Output the [x, y] coordinate of the center of the cell containing the given text.  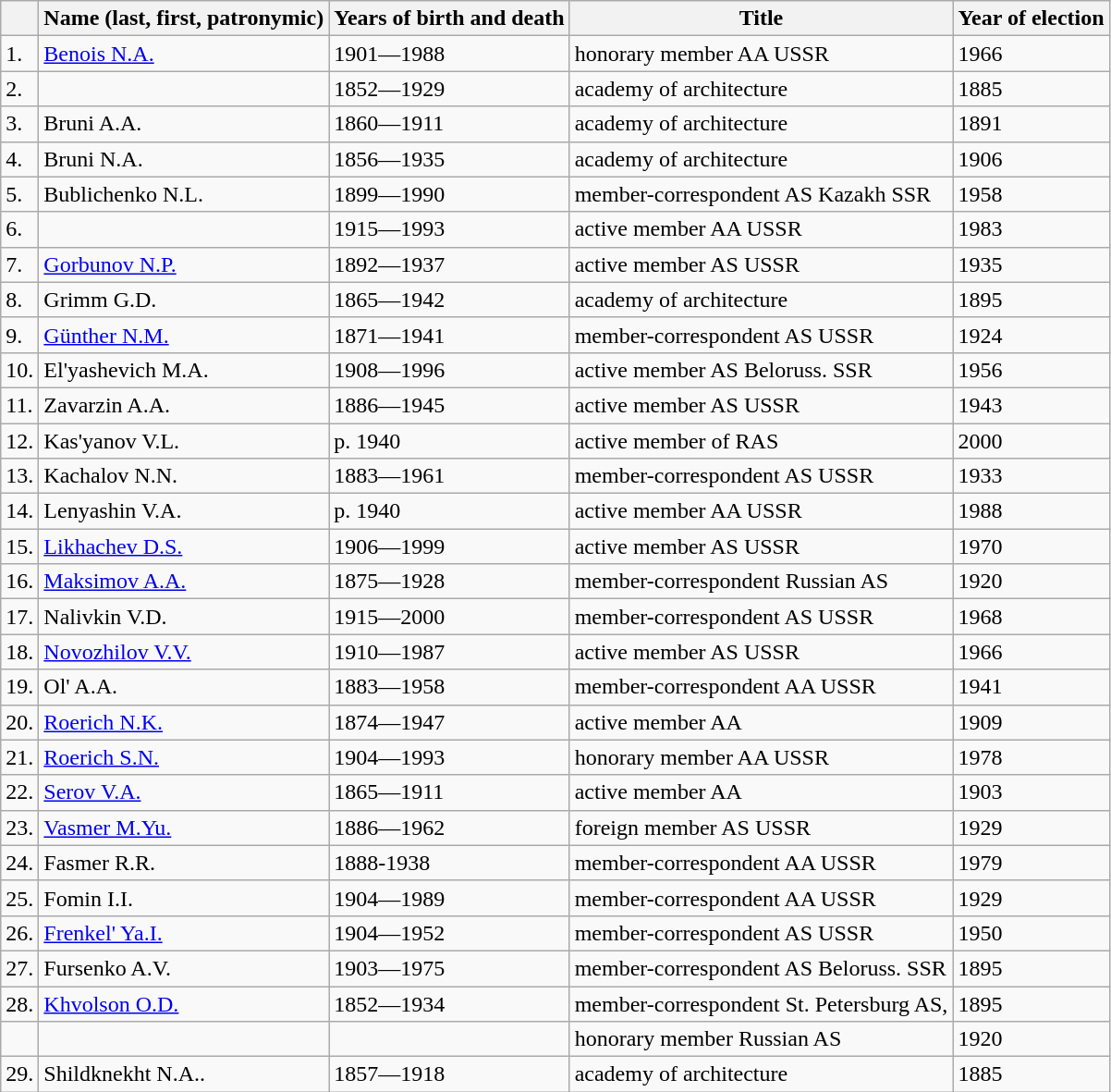
4. [20, 159]
27. [20, 968]
25. [20, 898]
1903—1975 [449, 968]
1886—1945 [449, 405]
1970 [1032, 546]
Kachalov N.N. [184, 476]
Benois N.A. [184, 54]
1904—1993 [449, 757]
member-correspondent AS Beloruss. SSR [762, 968]
member-correspondent AS Kazakh SSR [762, 194]
1943 [1032, 405]
1899—1990 [449, 194]
1886—1962 [449, 828]
1871—1941 [449, 335]
28. [20, 1003]
Kas'yanov V.L. [184, 441]
14. [20, 511]
7. [20, 264]
Serov V.A. [184, 792]
1906 [1032, 159]
1865—1911 [449, 792]
1968 [1032, 617]
26. [20, 933]
1892—1937 [449, 264]
Günther N.M. [184, 335]
9. [20, 335]
23. [20, 828]
1888-1938 [449, 863]
1935 [1032, 264]
1891 [1032, 124]
Name (last, first, patronymic) [184, 18]
Khvolson O.D. [184, 1003]
Maksimov A.A. [184, 582]
22. [20, 792]
1883—1961 [449, 476]
1875—1928 [449, 582]
Bruni A.A. [184, 124]
19. [20, 687]
1860—1911 [449, 124]
Fursenko A.V. [184, 968]
1979 [1032, 863]
Fasmer R.R. [184, 863]
1988 [1032, 511]
21. [20, 757]
Lenyashin V.A. [184, 511]
member-correspondent St. Petersburg AS, [762, 1003]
5. [20, 194]
15. [20, 546]
1924 [1032, 335]
1901—1988 [449, 54]
Likhachev D.S. [184, 546]
8. [20, 300]
Title [762, 18]
Bublichenko N.L. [184, 194]
16. [20, 582]
1915—1993 [449, 229]
1950 [1032, 933]
1933 [1032, 476]
Novozhilov V.V. [184, 652]
1906—1999 [449, 546]
1978 [1032, 757]
2000 [1032, 441]
1915—2000 [449, 617]
1857—1918 [449, 1074]
1852—1934 [449, 1003]
1903 [1032, 792]
3. [20, 124]
foreign member AS USSR [762, 828]
10. [20, 370]
1956 [1032, 370]
1883—1958 [449, 687]
Years of birth and death [449, 18]
1958 [1032, 194]
24. [20, 863]
El'yashevich M.A. [184, 370]
1874—1947 [449, 722]
17. [20, 617]
1852—1929 [449, 89]
Fomin I.I. [184, 898]
6. [20, 229]
20. [20, 722]
Frenkel' Ya.I. [184, 933]
active member AS Beloruss. SSR [762, 370]
11. [20, 405]
1856—1935 [449, 159]
1941 [1032, 687]
1908—1996 [449, 370]
1865—1942 [449, 300]
13. [20, 476]
Grimm G.D. [184, 300]
2. [20, 89]
Nalivkin V.D. [184, 617]
Zavarzin A.A. [184, 405]
1. [20, 54]
12. [20, 441]
active member of RAS [762, 441]
1904—1952 [449, 933]
Ol' A.A. [184, 687]
1904—1989 [449, 898]
1983 [1032, 229]
1909 [1032, 722]
Shildknekht N.A.. [184, 1074]
Bruni N.A. [184, 159]
Year of election [1032, 18]
Gorbunov N.P. [184, 264]
member-correspondent Russian AS [762, 582]
1910—1987 [449, 652]
Vasmer M.Yu. [184, 828]
Roerich S.N. [184, 757]
honorary member Russian AS [762, 1039]
18. [20, 652]
Roerich N.K. [184, 722]
29. [20, 1074]
